For the text-containing cell, return its midpoint in (X, Y) coordinate format. 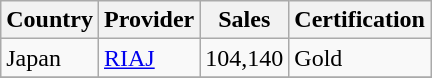
Certification (360, 20)
Japan (50, 58)
Country (50, 20)
Sales (244, 20)
RIAJ (148, 58)
Gold (360, 58)
104,140 (244, 58)
Provider (148, 20)
